Search for the cell housing the specified text and yield its [x, y] center coordinate. 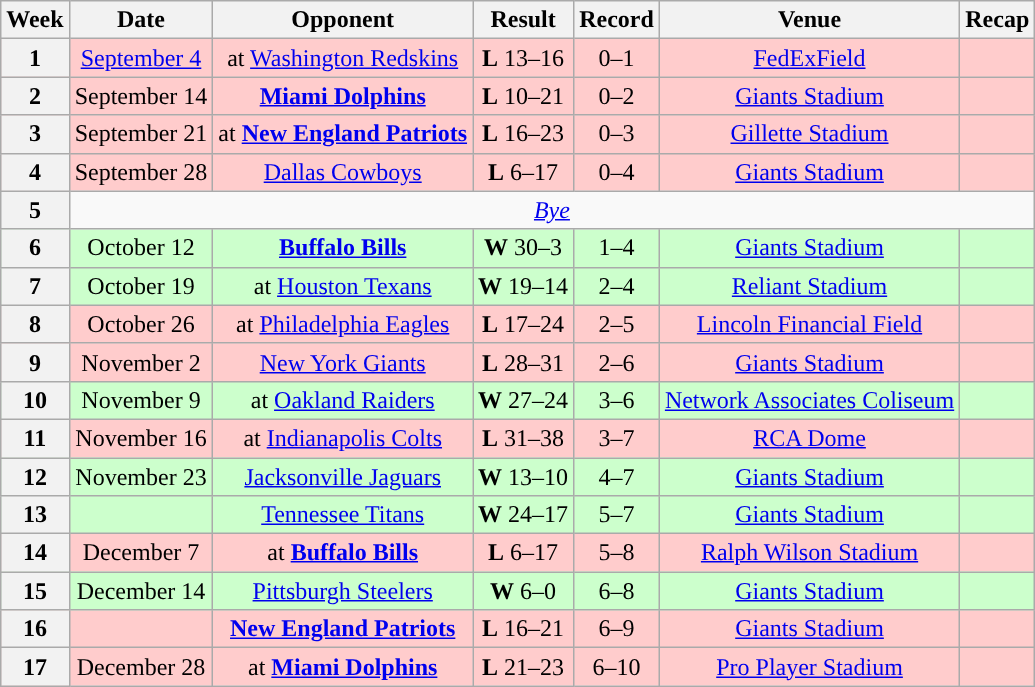
FedExField [809, 58]
Network Associates Coliseum [809, 400]
at Miami Dolphins [343, 667]
September 28 [141, 172]
6–8 [617, 591]
1 [35, 58]
November 9 [141, 400]
RCA Dome [809, 438]
Recap [998, 20]
November 23 [141, 477]
2 [35, 96]
L 17–24 [524, 324]
at Buffalo Bills [343, 553]
L 16–21 [524, 629]
at Indianapolis Colts [343, 438]
L 16–23 [524, 134]
2–6 [617, 362]
W 27–24 [524, 400]
13 [35, 515]
0–1 [617, 58]
L 10–21 [524, 96]
W 30–3 [524, 248]
December 28 [141, 667]
2–5 [617, 324]
3 [35, 134]
October 12 [141, 248]
0–4 [617, 172]
4 [35, 172]
W 19–14 [524, 286]
at Oakland Raiders [343, 400]
0–3 [617, 134]
Result [524, 20]
at New England Patriots [343, 134]
September 4 [141, 58]
5–8 [617, 553]
W 6–0 [524, 591]
November 16 [141, 438]
Tennessee Titans [343, 515]
W 13–10 [524, 477]
Pro Player Stadium [809, 667]
3–6 [617, 400]
Jacksonville Jaguars [343, 477]
L 13–16 [524, 58]
5–7 [617, 515]
5 [35, 210]
Opponent [343, 20]
L 31–38 [524, 438]
December 7 [141, 553]
17 [35, 667]
New York Giants [343, 362]
Dallas Cowboys [343, 172]
0–2 [617, 96]
Bye [552, 210]
11 [35, 438]
Reliant Stadium [809, 286]
September 14 [141, 96]
at Washington Redskins [343, 58]
W 24–17 [524, 515]
4–7 [617, 477]
Lincoln Financial Field [809, 324]
at Philadelphia Eagles [343, 324]
12 [35, 477]
Ralph Wilson Stadium [809, 553]
Miami Dolphins [343, 96]
Venue [809, 20]
16 [35, 629]
6–9 [617, 629]
2–4 [617, 286]
New England Patriots [343, 629]
L 21–23 [524, 667]
Buffalo Bills [343, 248]
at Houston Texans [343, 286]
November 2 [141, 362]
10 [35, 400]
Gillette Stadium [809, 134]
October 26 [141, 324]
15 [35, 591]
Date [141, 20]
14 [35, 553]
Week [35, 20]
8 [35, 324]
Record [617, 20]
September 21 [141, 134]
October 19 [141, 286]
1–4 [617, 248]
3–7 [617, 438]
7 [35, 286]
9 [35, 362]
6 [35, 248]
December 14 [141, 591]
Pittsburgh Steelers [343, 591]
6–10 [617, 667]
L 28–31 [524, 362]
